Find where the given text appears and provide that cell's center as [X, Y] coordinate. 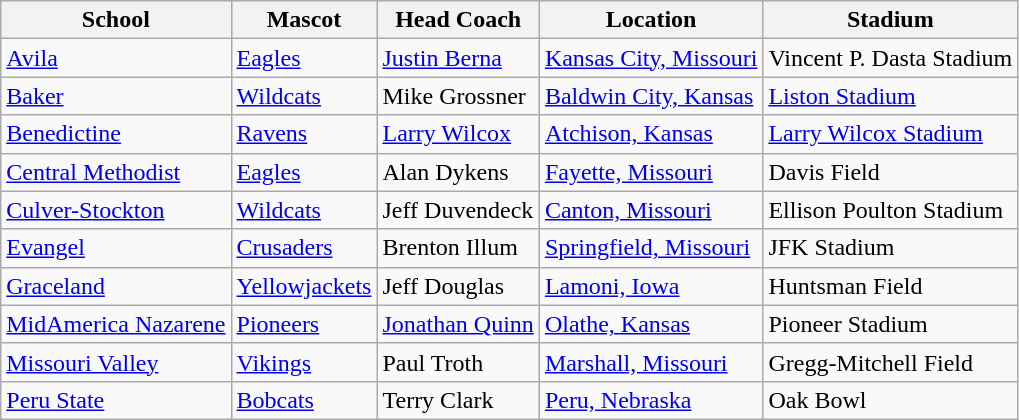
Mike Grossner [458, 96]
Ravens [304, 134]
Justin Berna [458, 58]
Crusaders [304, 248]
Atchison, Kansas [651, 134]
Stadium [890, 20]
Canton, Missouri [651, 210]
Jonathan Quinn [458, 324]
Jeff Douglas [458, 286]
Ellison Poulton Stadium [890, 210]
Missouri Valley [116, 362]
Location [651, 20]
Larry Wilcox [458, 134]
Alan Dykens [458, 172]
Fayette, Missouri [651, 172]
Graceland [116, 286]
School [116, 20]
Bobcats [304, 400]
Head Coach [458, 20]
Vincent P. Dasta Stadium [890, 58]
Springfield, Missouri [651, 248]
Pioneer Stadium [890, 324]
Gregg-Mitchell Field [890, 362]
Pioneers [304, 324]
Baker [116, 96]
Olathe, Kansas [651, 324]
Paul Troth [458, 362]
Lamoni, Iowa [651, 286]
Jeff Duvendeck [458, 210]
Central Methodist [116, 172]
Yellowjackets [304, 286]
Avila [116, 58]
Oak Bowl [890, 400]
Terry Clark [458, 400]
Peru State [116, 400]
Kansas City, Missouri [651, 58]
JFK Stadium [890, 248]
Davis Field [890, 172]
MidAmerica Nazarene [116, 324]
Evangel [116, 248]
Benedictine [116, 134]
Mascot [304, 20]
Culver-Stockton [116, 210]
Baldwin City, Kansas [651, 96]
Larry Wilcox Stadium [890, 134]
Marshall, Missouri [651, 362]
Peru, Nebraska [651, 400]
Brenton Illum [458, 248]
Vikings [304, 362]
Liston Stadium [890, 96]
Huntsman Field [890, 286]
